Capture the cell that displays the provided text and extract its (X, Y) central coordinate. 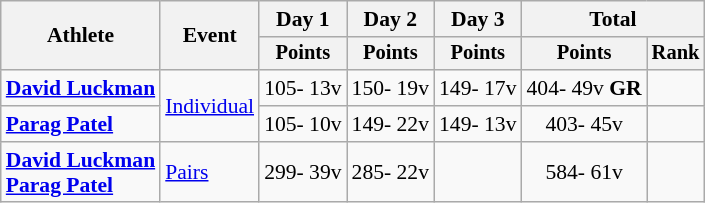
Day 2 (390, 19)
David LuckmanParag Patel (80, 172)
404- 49v GR (584, 88)
299- 39v (302, 172)
584- 61v (584, 172)
150- 19v (390, 88)
403- 45v (584, 124)
Day 1 (302, 19)
Total (612, 19)
Day 3 (478, 19)
Parag Patel (80, 124)
Athlete (80, 36)
David Luckman (80, 88)
Pairs (210, 172)
105- 13v (302, 88)
Event (210, 36)
Individual (210, 106)
285- 22v (390, 172)
149- 13v (478, 124)
149- 17v (478, 88)
149- 22v (390, 124)
105- 10v (302, 124)
Rank (676, 54)
